Extract the [X, Y] coordinate from the center of the cell holding the provided text.  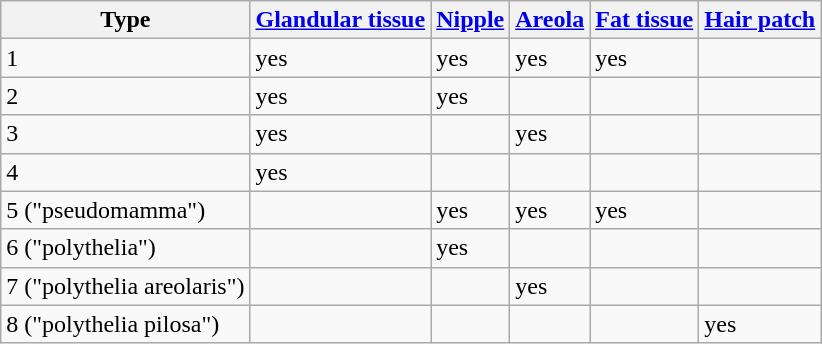
2 [126, 96]
Glandular tissue [340, 20]
4 [126, 172]
Type [126, 20]
5 ("pseudomamma") [126, 210]
Nipple [470, 20]
3 [126, 134]
Hair patch [760, 20]
1 [126, 58]
Areola [550, 20]
6 ("polythelia") [126, 248]
Fat tissue [644, 20]
7 ("polythelia areolaris") [126, 286]
8 ("polythelia pilosa") [126, 324]
